Output the [X, Y] coordinate of the center of the cell containing the given text.  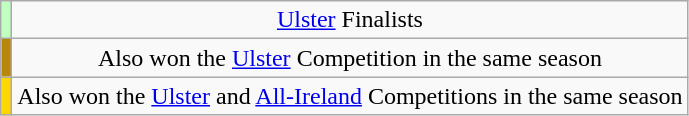
Also won the Ulster and All-Ireland Competitions in the same season [350, 96]
Ulster Finalists [350, 20]
Also won the Ulster Competition in the same season [350, 58]
